Extract the [x, y] coordinate from the center of the cell holding the provided text.  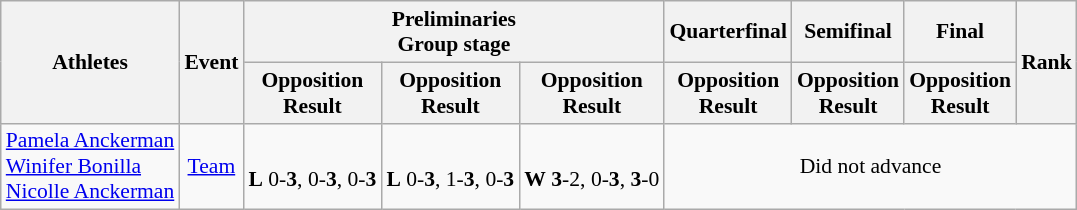
Quarterfinal [728, 32]
Semifinal [848, 32]
Athletes [90, 62]
Event [211, 62]
W 3-2, 0-3, 3-0 [592, 166]
Rank [1046, 62]
Pamela AnckermanWinifer BonillaNicolle Anckerman [90, 166]
L 0-3, 0-3, 0-3 [312, 166]
L 0-3, 1-3, 0-3 [450, 166]
Final [960, 32]
PreliminariesGroup stage [454, 32]
Did not advance [870, 166]
Team [211, 166]
